Scan for the cell matching the given text and deliver its [x, y] coordinate at center. 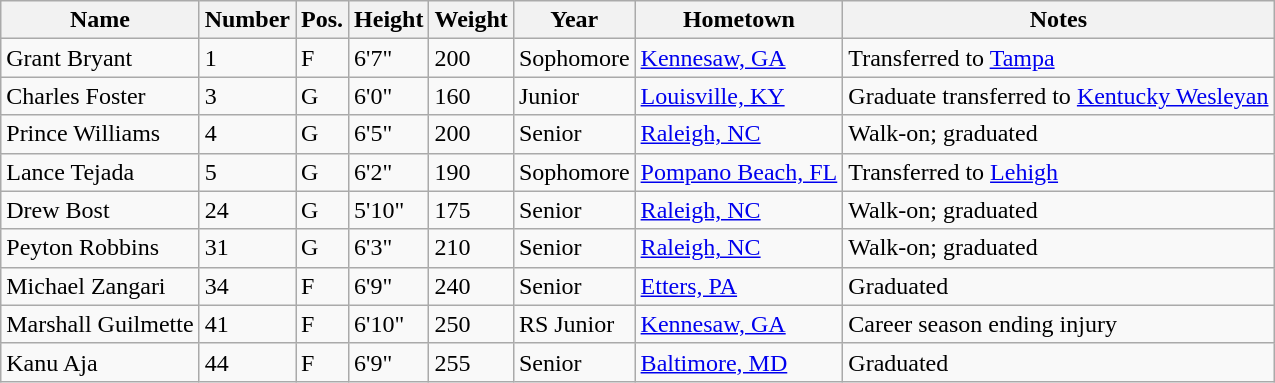
Notes [1058, 20]
Marshall Guilmette [100, 324]
3 [247, 96]
Etters, PA [739, 286]
Lance Tejada [100, 172]
Grant Bryant [100, 58]
Hometown [739, 20]
4 [247, 134]
6'2" [389, 172]
6'10" [389, 324]
24 [247, 210]
240 [471, 286]
Baltimore, MD [739, 362]
Name [100, 20]
6'3" [389, 248]
5'10" [389, 210]
Kanu Aja [100, 362]
RS Junior [574, 324]
Transferred to Tampa [1058, 58]
Michael Zangari [100, 286]
Peyton Robbins [100, 248]
Height [389, 20]
Drew Bost [100, 210]
Transferred to Lehigh [1058, 172]
44 [247, 362]
210 [471, 248]
34 [247, 286]
41 [247, 324]
190 [471, 172]
Graduate transferred to Kentucky Wesleyan [1058, 96]
Number [247, 20]
250 [471, 324]
175 [471, 210]
31 [247, 248]
Junior [574, 96]
Weight [471, 20]
Pompano Beach, FL [739, 172]
Pos. [322, 20]
Charles Foster [100, 96]
Prince Williams [100, 134]
6'5" [389, 134]
160 [471, 96]
255 [471, 362]
5 [247, 172]
Year [574, 20]
6'7" [389, 58]
1 [247, 58]
6'0" [389, 96]
Louisville, KY [739, 96]
Career season ending injury [1058, 324]
